Detect which cell encompasses the target text, then output its [x, y] center coordinate. 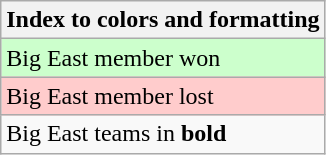
Big East member lost [163, 96]
Big East member won [163, 58]
Index to colors and formatting [163, 20]
Big East teams in bold [163, 134]
